Find where the given text appears and provide that cell's center as (x, y) coordinate. 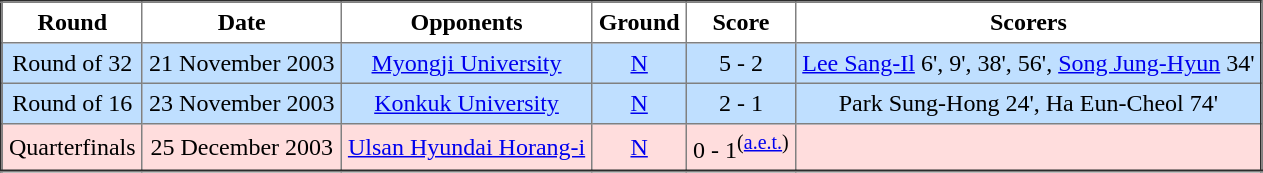
Ulsan Hyundai Horang-i (466, 148)
Date (242, 22)
Score (740, 22)
Scorers (1030, 22)
23 November 2003 (242, 103)
21 November 2003 (242, 63)
2 - 1 (740, 103)
Opponents (466, 22)
Lee Sang-Il 6', 9', 38', 56', Song Jung-Hyun 34' (1030, 63)
Myongji University (466, 63)
Konkuk University (466, 103)
0 - 1(a.e.t.) (740, 148)
Ground (639, 22)
Park Sung-Hong 24', Ha Eun-Cheol 74' (1030, 103)
5 - 2 (740, 63)
Quarterfinals (72, 148)
Round (72, 22)
Round of 32 (72, 63)
Round of 16 (72, 103)
25 December 2003 (242, 148)
